Return the (X, Y) coordinate for the center point of the cell that contains the specified text.  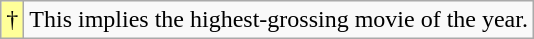
† (12, 20)
This implies the highest-grossing movie of the year. (279, 20)
